Find where the given text appears and provide that cell's center as (X, Y) coordinate. 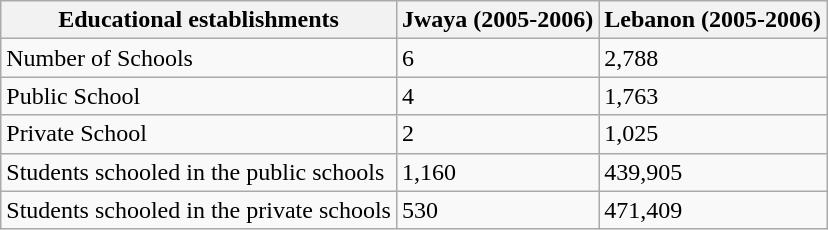
2 (497, 134)
471,409 (713, 210)
1,160 (497, 172)
1,763 (713, 96)
6 (497, 58)
Public School (199, 96)
Students schooled in the private schools (199, 210)
2,788 (713, 58)
Number of Schools (199, 58)
1,025 (713, 134)
4 (497, 96)
Lebanon (2005-2006) (713, 20)
Private School (199, 134)
Jwaya (2005-2006) (497, 20)
Educational establishments (199, 20)
530 (497, 210)
439,905 (713, 172)
Students schooled in the public schools (199, 172)
